Scan for the cell matching the given text and deliver its (x, y) coordinate at center. 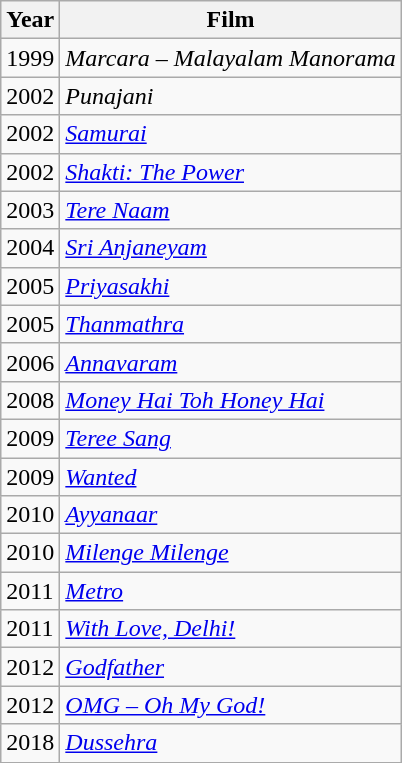
With Love, Delhi! (230, 629)
Priyasakhi (230, 286)
Punajani (230, 96)
Year (30, 20)
2006 (30, 362)
Metro (230, 591)
Shakti: The Power (230, 172)
Godfather (230, 667)
Teree Sang (230, 438)
2003 (30, 210)
Money Hai Toh Honey Hai (230, 400)
2004 (30, 248)
Tere Naam (230, 210)
Wanted (230, 477)
1999 (30, 58)
2018 (30, 743)
Samurai (230, 134)
Thanmathra (230, 324)
Milenge Milenge (230, 553)
Annavaram (230, 362)
Film (230, 20)
OMG – Oh My God! (230, 705)
Marcara – Malayalam Manorama (230, 58)
Ayyanaar (230, 515)
Dussehra (230, 743)
Sri Anjaneyam (230, 248)
2008 (30, 400)
